Return the (X, Y) coordinate for the center point of the cell that contains the specified text.  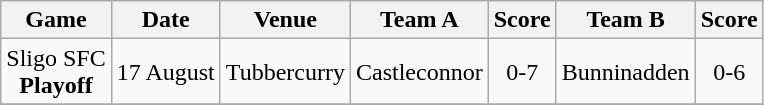
0-7 (522, 72)
Game (56, 20)
Venue (285, 20)
Sligo SFCPlayoff (56, 72)
Team A (419, 20)
17 August (166, 72)
0-6 (729, 72)
Castleconnor (419, 72)
Date (166, 20)
Tubbercurry (285, 72)
Team B (626, 20)
Bunninadden (626, 72)
